Capture the cell that displays the provided text and extract its (X, Y) central coordinate. 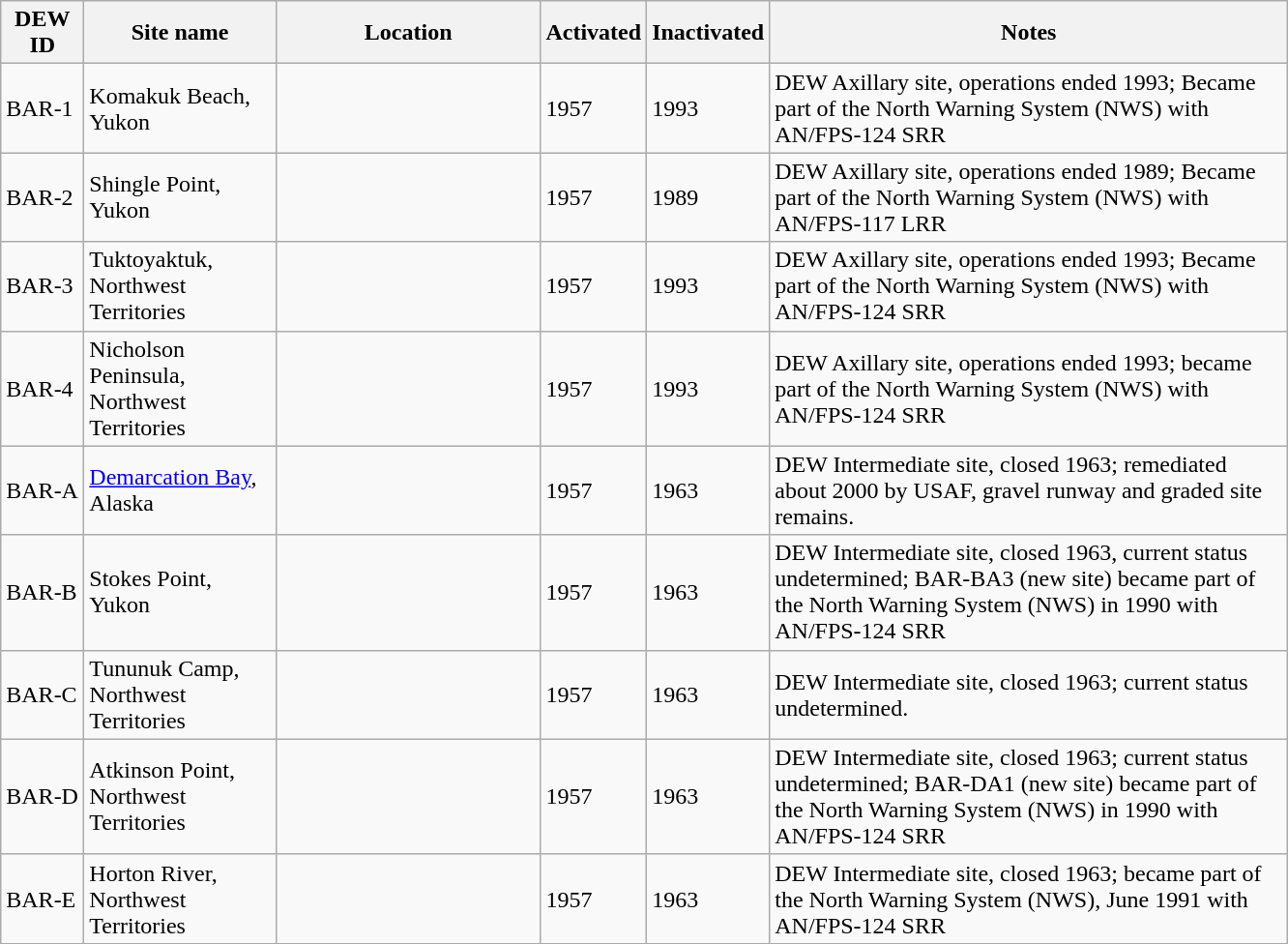
Notes (1029, 33)
BAR-D (43, 797)
Site name (180, 33)
Tuktoyaktuk, Northwest Territories (180, 286)
Atkinson Point, Northwest Territories (180, 797)
DEW Axillary site, operations ended 1989; Became part of the North Warning System (NWS) with AN/FPS-117 LRR (1029, 197)
Activated (594, 33)
BAR-1 (43, 108)
BAR-2 (43, 197)
Nicholson Peninsula, Northwest Territories (180, 389)
BAR-3 (43, 286)
Location (408, 33)
Inactivated (708, 33)
BAR-A (43, 490)
DEW Intermediate site, closed 1963; became part of the North Warning System (NWS), June 1991 with AN/FPS-124 SRR (1029, 899)
BAR-4 (43, 389)
BAR-B (43, 592)
Horton River, Northwest Territories (180, 899)
BAR-C (43, 694)
1989 (708, 197)
DEW Axillary site, operations ended 1993; became part of the North Warning System (NWS) with AN/FPS-124 SRR (1029, 389)
DEW ID (43, 33)
Demarcation Bay, Alaska (180, 490)
DEW Intermediate site, closed 1963; remediated about 2000 by USAF, gravel runway and graded site remains. (1029, 490)
DEW Intermediate site, closed 1963; current status undetermined. (1029, 694)
Shingle Point, Yukon (180, 197)
Stokes Point, Yukon (180, 592)
Komakuk Beach, Yukon (180, 108)
BAR-E (43, 899)
Tununuk Camp, Northwest Territories (180, 694)
